From the cell containing the given text, extract its center point as (x, y) coordinate. 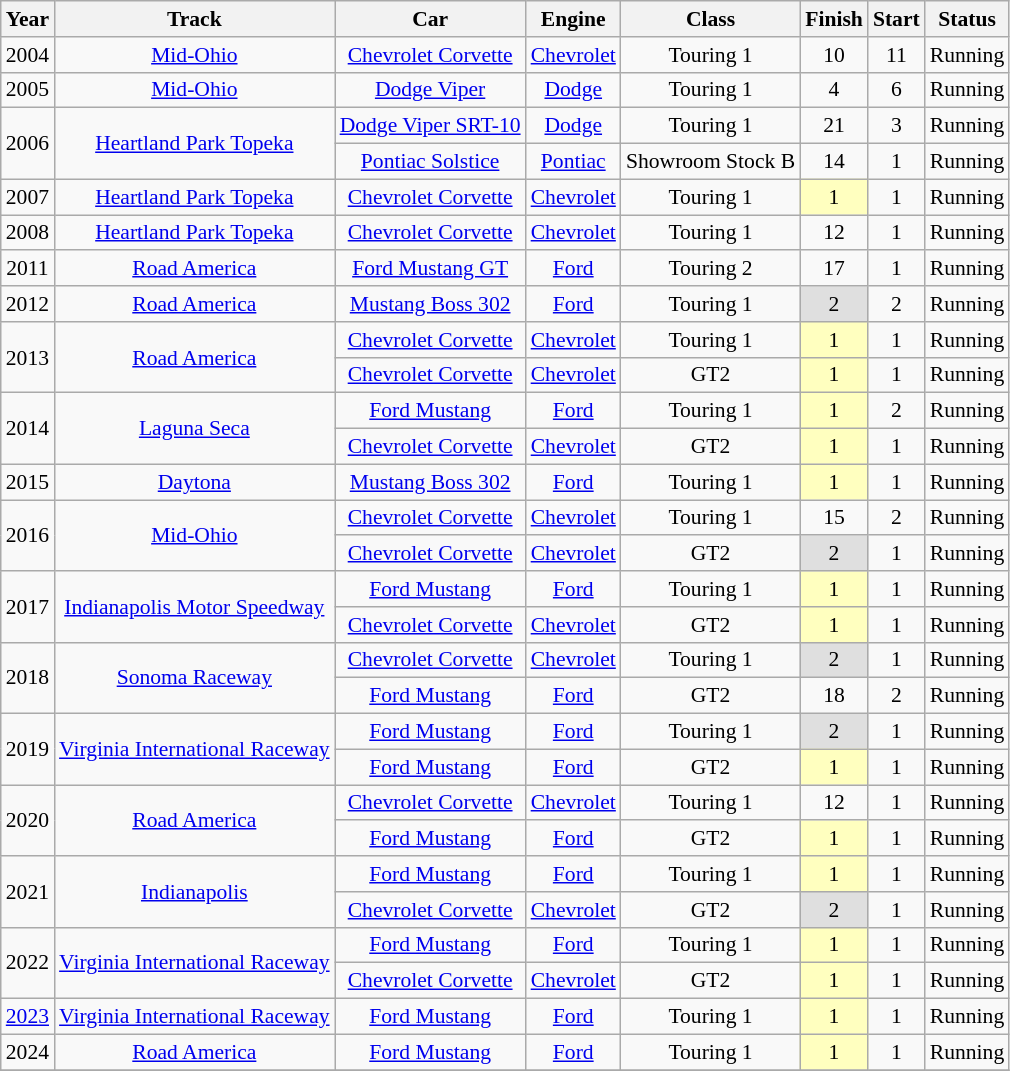
Showroom Stock B (710, 162)
2015 (28, 482)
Pontiac (574, 162)
6 (896, 90)
Indianapolis (194, 892)
2019 (28, 750)
Laguna Seca (194, 428)
2005 (28, 90)
2007 (28, 197)
2016 (28, 536)
Engine (574, 19)
10 (834, 55)
Status (967, 19)
14 (834, 162)
2022 (28, 962)
15 (834, 518)
Ford Mustang GT (430, 269)
2011 (28, 269)
Dodge Viper (430, 90)
2023 (28, 1017)
2014 (28, 428)
2012 (28, 304)
18 (834, 696)
2017 (28, 606)
Touring 2 (710, 269)
Class (710, 19)
Sonoma Raceway (194, 678)
2020 (28, 820)
Daytona (194, 482)
11 (896, 55)
2024 (28, 1052)
2018 (28, 678)
Car (430, 19)
Pontiac Solstice (430, 162)
4 (834, 90)
Track (194, 19)
2006 (28, 144)
2013 (28, 358)
17 (834, 269)
2004 (28, 55)
Indianapolis Motor Speedway (194, 606)
2008 (28, 233)
Start (896, 19)
2021 (28, 892)
Finish (834, 19)
Dodge Viper SRT-10 (430, 126)
21 (834, 126)
Year (28, 19)
3 (896, 126)
